Return (X, Y) of the center of cell containing provided text 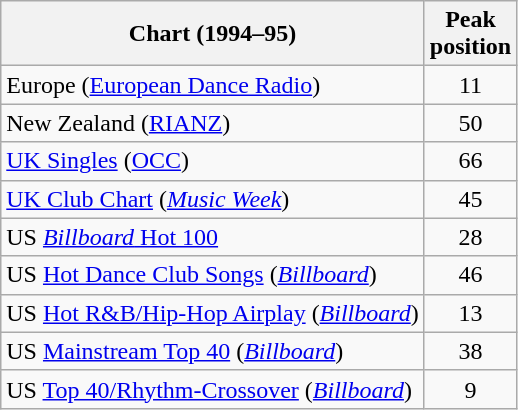
Peakposition (470, 34)
38 (470, 351)
US Billboard Hot 100 (213, 237)
US Hot R&B/Hip-Hop Airplay (Billboard) (213, 313)
New Zealand (RIANZ) (213, 123)
US Top 40/Rhythm-Crossover (Billboard) (213, 389)
US Mainstream Top 40 (Billboard) (213, 351)
45 (470, 199)
US Hot Dance Club Songs (Billboard) (213, 275)
11 (470, 85)
50 (470, 123)
9 (470, 389)
28 (470, 237)
Europe (European Dance Radio) (213, 85)
UK Club Chart (Music Week) (213, 199)
66 (470, 161)
46 (470, 275)
13 (470, 313)
UK Singles (OCC) (213, 161)
Chart (1994–95) (213, 34)
